Provide the [x, y] coordinate of the cell's center where the given text is located.  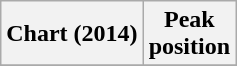
Chart (2014) [72, 34]
Peakposition [189, 34]
